Capture the cell that displays the provided text and extract its [x, y] central coordinate. 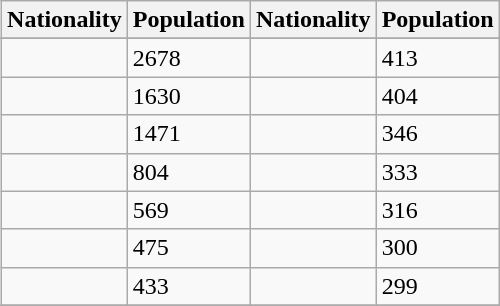
1471 [188, 134]
404 [438, 96]
569 [188, 210]
1630 [188, 96]
333 [438, 172]
299 [438, 286]
804 [188, 172]
316 [438, 210]
346 [438, 134]
413 [438, 58]
2678 [188, 58]
433 [188, 286]
475 [188, 248]
300 [438, 248]
